Capture the cell that displays the provided text and extract its [X, Y] central coordinate. 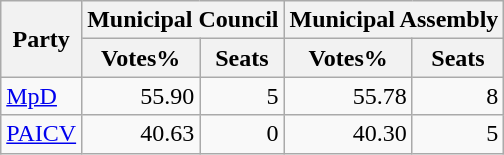
40.30 [348, 134]
0 [242, 134]
MpD [42, 96]
PAICV [42, 134]
8 [458, 96]
Party [42, 39]
55.90 [141, 96]
40.63 [141, 134]
Municipal Assembly [394, 20]
55.78 [348, 96]
Municipal Council [183, 20]
